Output the (X, Y) coordinate of the center of the cell containing the given text.  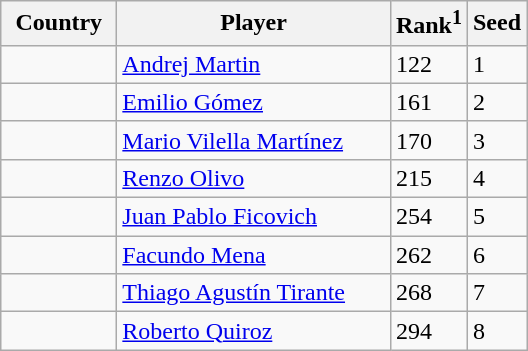
262 (428, 255)
5 (496, 217)
3 (496, 140)
161 (428, 102)
7 (496, 293)
Rank1 (428, 24)
122 (428, 64)
4 (496, 178)
Roberto Quiroz (254, 331)
Mario Vilella Martínez (254, 140)
Juan Pablo Ficovich (254, 217)
254 (428, 217)
Facundo Mena (254, 255)
294 (428, 331)
Renzo Olivo (254, 178)
268 (428, 293)
Andrej Martin (254, 64)
1 (496, 64)
6 (496, 255)
Country (59, 24)
Seed (496, 24)
Emilio Gómez (254, 102)
2 (496, 102)
170 (428, 140)
Player (254, 24)
Thiago Agustín Tirante (254, 293)
215 (428, 178)
8 (496, 331)
